Extract the [X, Y] coordinate from the center of the cell holding the provided text.  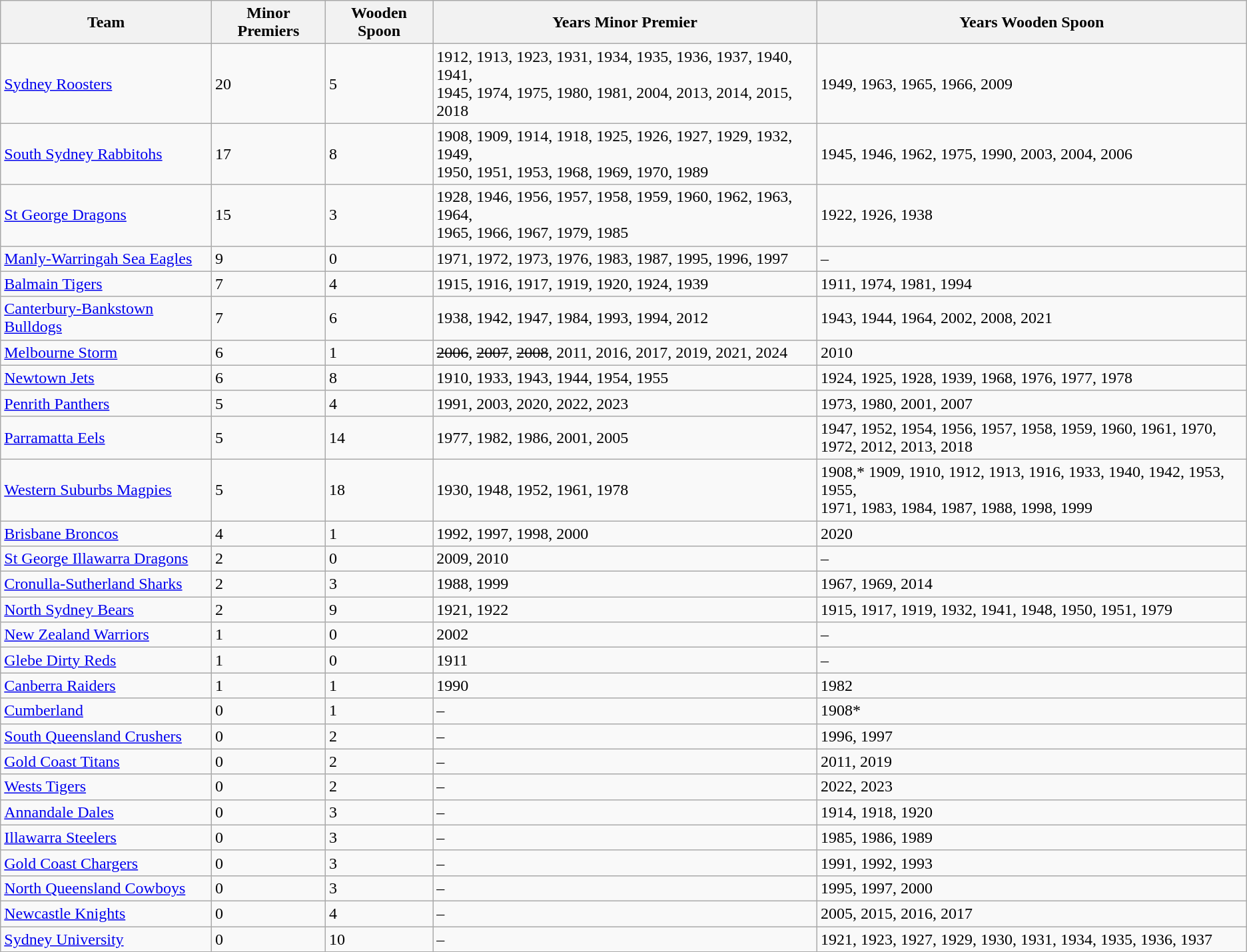
1908* [1031, 711]
Glebe Dirty Reds [107, 660]
1908,* 1909, 1910, 1912, 1913, 1916, 1933, 1940, 1942, 1953, 1955,1971, 1983, 1984, 1987, 1988, 1998, 1999 [1031, 490]
New Zealand Warriors [107, 635]
2002 [625, 635]
1922, 1926, 1938 [1031, 215]
Team [107, 23]
1973, 1980, 2001, 2007 [1031, 403]
1943, 1944, 1964, 2002, 2008, 2021 [1031, 318]
1945, 1946, 1962, 1975, 1990, 2003, 2004, 2006 [1031, 154]
Balmain Tigers [107, 284]
Wooden Spoon [378, 23]
1977, 1982, 1986, 2001, 2005 [625, 437]
1988, 1999 [625, 584]
1915, 1916, 1917, 1919, 1920, 1924, 1939 [625, 284]
1915, 1917, 1919, 1932, 1941, 1948, 1950, 1951, 1979 [1031, 610]
1992, 1997, 1998, 2000 [625, 534]
1990 [625, 686]
St George Illawarra Dragons [107, 559]
North Sydney Bears [107, 610]
Gold Coast Titans [107, 761]
10 [378, 939]
1908, 1909, 1914, 1918, 1925, 1926, 1927, 1929, 1932, 1949,1950, 1951, 1953, 1968, 1969, 1970, 1989 [625, 154]
Minor Premiers [268, 23]
1947, 1952, 1954, 1956, 1957, 1958, 1959, 1960, 1961, 1970,1972, 2012, 2013, 2018 [1031, 437]
St George Dragons [107, 215]
2006, 2007, 2008, 2011, 2016, 2017, 2019, 2021, 2024 [625, 352]
Sydney Roosters [107, 84]
14 [378, 437]
1914, 1918, 1920 [1031, 812]
20 [268, 84]
1921, 1922 [625, 610]
17 [268, 154]
Canberra Raiders [107, 686]
Manly-Warringah Sea Eagles [107, 258]
North Queensland Cowboys [107, 888]
1967, 1969, 2014 [1031, 584]
1985, 1986, 1989 [1031, 837]
South Sydney Rabbitohs [107, 154]
1991, 2003, 2020, 2022, 2023 [625, 403]
Western Suburbs Magpies [107, 490]
2022, 2023 [1031, 787]
1982 [1031, 686]
1928, 1946, 1956, 1957, 1958, 1959, 1960, 1962, 1963, 1964,1965, 1966, 1967, 1979, 1985 [625, 215]
Brisbane Broncos [107, 534]
2009, 2010 [625, 559]
Melbourne Storm [107, 352]
Parramatta Eels [107, 437]
Years Minor Premier [625, 23]
Cronulla-Sutherland Sharks [107, 584]
Newcastle Knights [107, 913]
1938, 1942, 1947, 1984, 1993, 1994, 2012 [625, 318]
1949, 1963, 1965, 1966, 2009 [1031, 84]
South Queensland Crushers [107, 736]
Annandale Dales [107, 812]
1991, 1992, 1993 [1031, 863]
1921, 1923, 1927, 1929, 1930, 1931, 1934, 1935, 1936, 1937 [1031, 939]
Sydney University [107, 939]
Gold Coast Chargers [107, 863]
2020 [1031, 534]
1971, 1972, 1973, 1976, 1983, 1987, 1995, 1996, 1997 [625, 258]
Illawarra Steelers [107, 837]
1996, 1997 [1031, 736]
2010 [1031, 352]
Newtown Jets [107, 378]
1911, 1974, 1981, 1994 [1031, 284]
Cumberland [107, 711]
1912, 1913, 1923, 1931, 1934, 1935, 1936, 1937, 1940, 1941,1945, 1974, 1975, 1980, 1981, 2004, 2013, 2014, 2015, 2018 [625, 84]
Years Wooden Spoon [1031, 23]
1911 [625, 660]
2011, 2019 [1031, 761]
Penrith Panthers [107, 403]
15 [268, 215]
1930, 1948, 1952, 1961, 1978 [625, 490]
Wests Tigers [107, 787]
1924, 1925, 1928, 1939, 1968, 1976, 1977, 1978 [1031, 378]
Canterbury-Bankstown Bulldogs [107, 318]
1995, 1997, 2000 [1031, 888]
2005, 2015, 2016, 2017 [1031, 913]
18 [378, 490]
1910, 1933, 1943, 1944, 1954, 1955 [625, 378]
